Provide the [X, Y] coordinate of the cell's center where the given text is located.  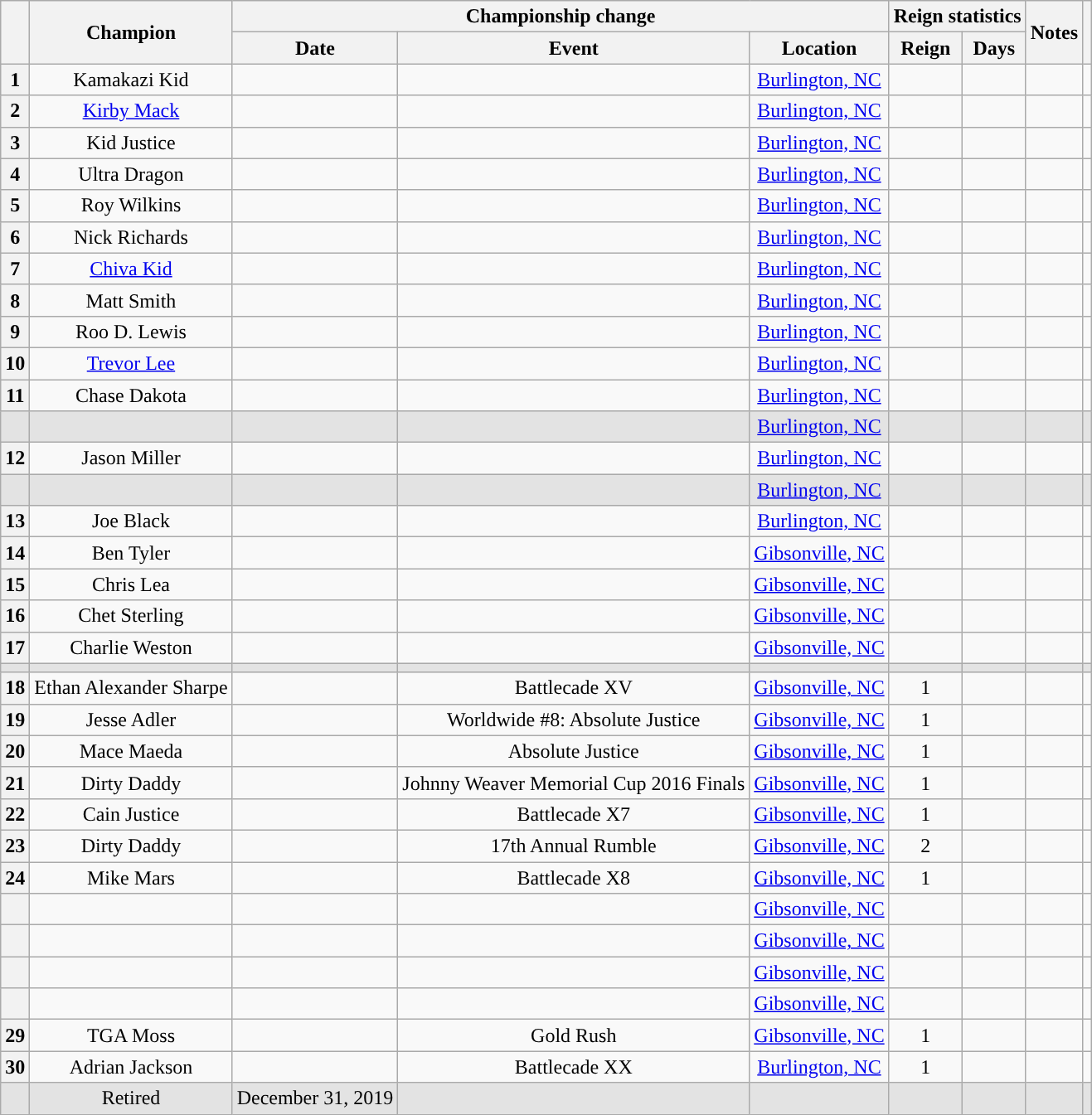
Mike Mars [131, 878]
Battlecade X8 [574, 878]
9 [15, 332]
11 [15, 395]
12 [15, 458]
6 [15, 237]
19 [15, 720]
Battlecade X7 [574, 814]
Reign statistics [957, 17]
Gold Rush [574, 1035]
8 [15, 300]
Chris Lea [131, 584]
Chet Sterling [131, 616]
17 [15, 647]
Trevor Lee [131, 363]
5 [15, 206]
3 [15, 143]
13 [15, 521]
4 [15, 174]
Joe Black [131, 521]
Roo D. Lewis [131, 332]
Reign [925, 48]
Mace Maeda [131, 751]
Nick Richards [131, 237]
Notes [1054, 32]
7 [15, 269]
Adrian Jackson [131, 1067]
Kamakazi Kid [131, 80]
Roy Wilkins [131, 206]
Location [819, 48]
Absolute Justice [574, 751]
December 31, 2019 [315, 1098]
24 [15, 878]
Jesse Adler [131, 720]
21 [15, 783]
Battlecade XV [574, 688]
Ethan Alexander Sharpe [131, 688]
Cain Justice [131, 814]
Kirby Mack [131, 111]
14 [15, 553]
18 [15, 688]
Date [315, 48]
Chiva Kid [131, 269]
Johnny Weaver Memorial Cup 2016 Finals [574, 783]
TGA Moss [131, 1035]
Champion [131, 32]
23 [15, 846]
Days [993, 48]
Event [574, 48]
17th Annual Rumble [574, 846]
Worldwide #8: Absolute Justice [574, 720]
Matt Smith [131, 300]
20 [15, 751]
Retired [131, 1098]
Ultra Dragon [131, 174]
Ben Tyler [131, 553]
Jason Miller [131, 458]
Battlecade XX [574, 1067]
Kid Justice [131, 143]
22 [15, 814]
29 [15, 1035]
30 [15, 1067]
16 [15, 616]
Charlie Weston [131, 647]
15 [15, 584]
Championship change [561, 17]
Chase Dakota [131, 395]
10 [15, 363]
